Return the (X, Y) coordinate for the center point of the cell that contains the specified text.  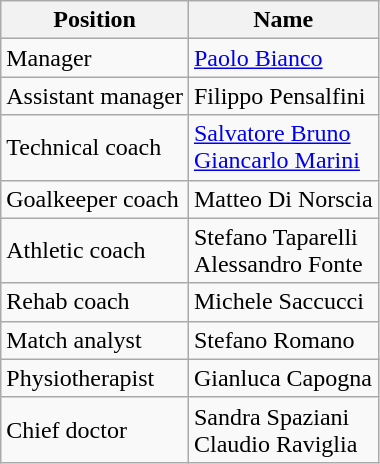
Athletic coach (95, 250)
Salvatore Bruno Giancarlo Marini (283, 148)
Chief doctor (95, 430)
Goalkeeper coach (95, 199)
Physiotherapist (95, 378)
Assistant manager (95, 96)
Manager (95, 58)
Stefano Romano (283, 340)
Technical coach (95, 148)
Position (95, 20)
Rehab coach (95, 302)
Name (283, 20)
Stefano Taparelli Alessandro Fonte (283, 250)
Sandra Spaziani Claudio Raviglia (283, 430)
Paolo Bianco (283, 58)
Match analyst (95, 340)
Matteo Di Norscia (283, 199)
Michele Saccucci (283, 302)
Filippo Pensalfini (283, 96)
Gianluca Capogna (283, 378)
